Find where the given text appears and provide that cell's center as [X, Y] coordinate. 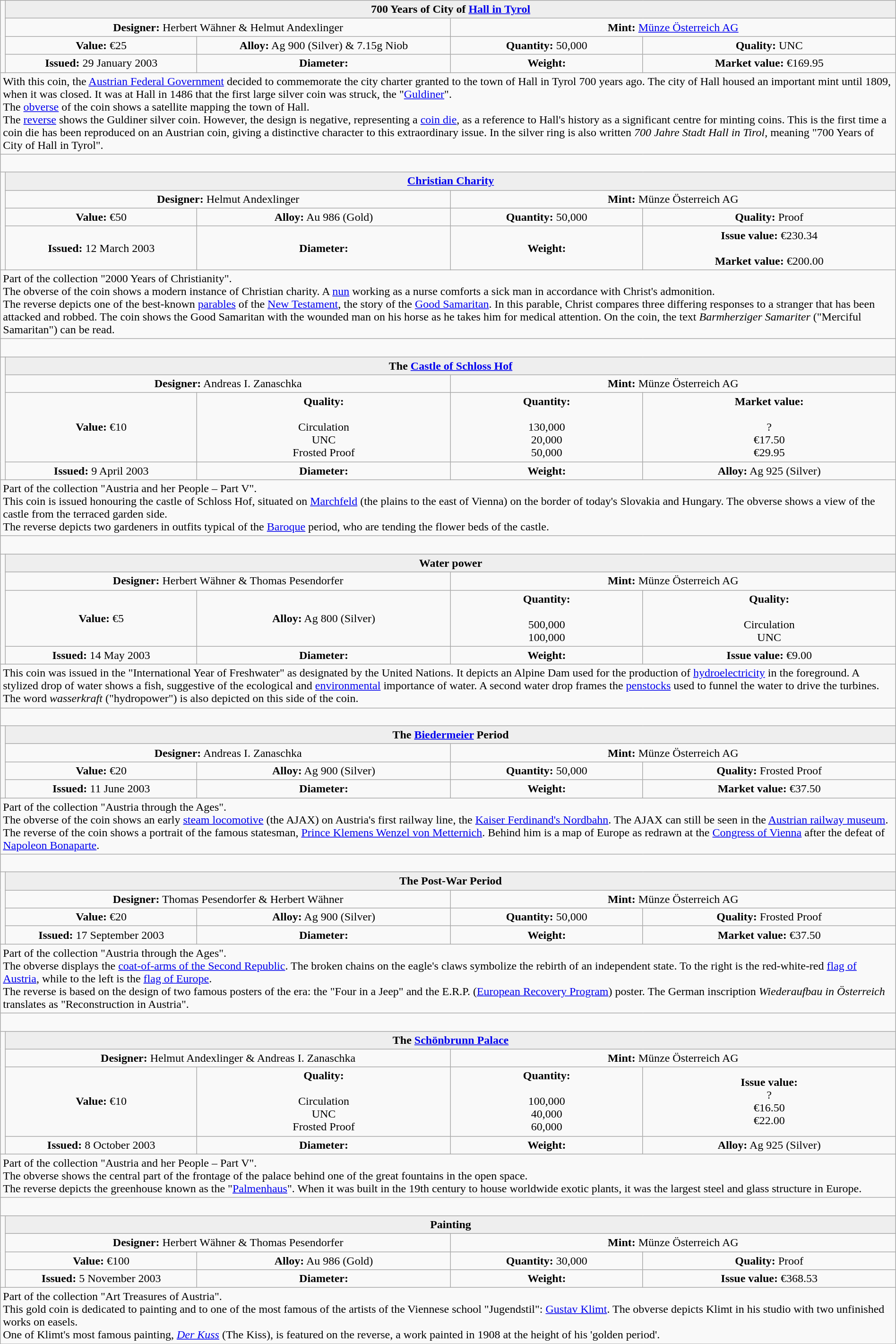
Designer: Herbert Wähner & Helmut Andexlinger [228, 27]
Quantity: 30,000 [547, 1261]
Market value: €169.95 [769, 63]
700 Years of City of Hall in Tyrol [451, 9]
The Biedermeier Period [451, 735]
Quantity:130,000 20,000 50,000 [547, 427]
Quantity:100,000 40,000 60,000 [547, 1101]
Issued: 14 May 2003 [101, 655]
Issue value: €9.00 [769, 655]
Issued: 29 January 2003 [101, 63]
Designer: Helmut Andexlinger [228, 199]
Issued: 9 April 2003 [101, 471]
Quality: UNC [769, 45]
Value: €5 [101, 618]
Issued: 8 October 2003 [101, 1145]
The Post-War Period [451, 881]
Painting [451, 1224]
Alloy: Ag 800 (Silver) [324, 618]
Christian Charity [451, 181]
Issued: 11 June 2003 [101, 789]
Value: €100 [101, 1261]
The Schönbrunn Palace [451, 1040]
Value: €25 [101, 45]
Issue value: €368.53 [769, 1279]
Alloy: Ag 900 (Silver) & 7.15g Niob [324, 45]
Issued: 12 March 2003 [101, 248]
Quality:Circulation UNC [769, 618]
Issued: 5 November 2003 [101, 1279]
Issue value: €230.34Market value: €200.00 [769, 248]
The Castle of Schloss Hof [451, 365]
Issue value:? €16.50 €22.00 [769, 1101]
Value: €50 [101, 217]
Designer: Thomas Pesendorfer & Herbert Wähner [228, 899]
Designer: Helmut Andexlinger & Andreas I. Zanaschka [228, 1058]
Issued: 17 September 2003 [101, 935]
Water power [451, 563]
Quantity:500,000 100,000 [547, 618]
Market value:? €17.50 €29.95 [769, 427]
